From the cell containing the given text, extract its center point as (X, Y) coordinate. 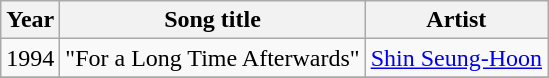
1994 (30, 58)
Year (30, 20)
"For a Long Time Afterwards" (212, 58)
Artist (456, 20)
Shin Seung-Hoon (456, 58)
Song title (212, 20)
